Find where the given text appears and provide that cell's center as (x, y) coordinate. 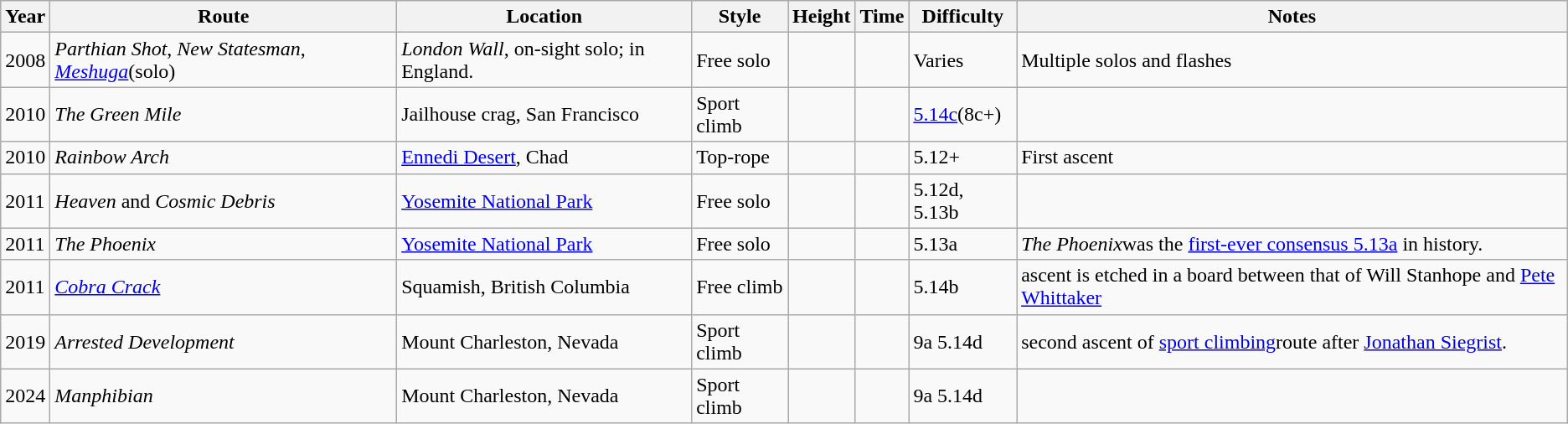
2024 (25, 396)
The Green Mile (224, 114)
5.12d, 5.13b (963, 201)
Style (740, 17)
second ascent of sport climbingroute after Jonathan Siegrist. (1292, 342)
Notes (1292, 17)
Cobra Crack (224, 287)
First ascent (1292, 158)
2008 (25, 60)
Free climb (740, 287)
The Phoenix (224, 244)
The Phoenixwas the first-ever consensus 5.13a in history. (1292, 244)
Year (25, 17)
5.14c(8c+) (963, 114)
Height (822, 17)
Squamish, British Columbia (544, 287)
Location (544, 17)
Multiple solos and flashes (1292, 60)
Rainbow Arch (224, 158)
5.14b (963, 287)
Jailhouse crag, San Francisco (544, 114)
London Wall, on-sight solo; in England. (544, 60)
5.13a (963, 244)
Varies (963, 60)
Ennedi Desert, Chad (544, 158)
ascent is etched in a board between that of Will Stanhope and Pete Whittaker (1292, 287)
Manphibian (224, 396)
Route (224, 17)
Difficulty (963, 17)
Top-rope (740, 158)
2019 (25, 342)
Time (882, 17)
5.12+ (963, 158)
Heaven and Cosmic Debris (224, 201)
Parthian Shot, New Statesman, Meshuga(solo) (224, 60)
Arrested Development (224, 342)
